Extract the (X, Y) coordinate from the center of the cell holding the provided text.  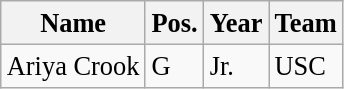
USC (306, 66)
Year (236, 22)
Jr. (236, 66)
Ariya Crook (74, 66)
G (174, 66)
Name (74, 22)
Team (306, 22)
Pos. (174, 22)
